Provide the [X, Y] coordinate of the cell's center where the given text is located.  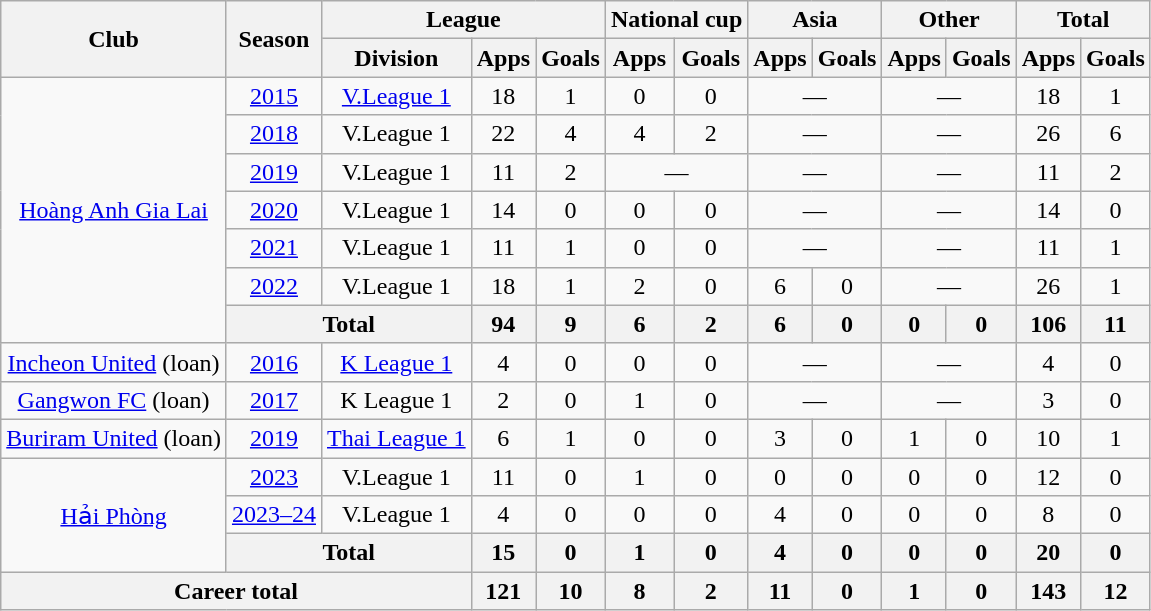
National cup [676, 20]
121 [503, 591]
9 [571, 324]
143 [1048, 591]
Hải Phòng [114, 515]
Buriram United (loan) [114, 438]
Division [396, 58]
2023 [274, 477]
94 [503, 324]
2016 [274, 362]
15 [503, 553]
Other [949, 20]
2023–24 [274, 515]
Gangwon FC (loan) [114, 400]
2021 [274, 248]
2018 [274, 134]
2017 [274, 400]
Incheon United (loan) [114, 362]
2015 [274, 96]
League [463, 20]
Club [114, 39]
2022 [274, 286]
Season [274, 39]
106 [1048, 324]
Thai League 1 [396, 438]
Hoàng Anh Gia Lai [114, 210]
22 [503, 134]
20 [1048, 553]
Asia [815, 20]
2020 [274, 210]
Career total [236, 591]
